Provide the [x, y] coordinate of the cell's center where the given text is located.  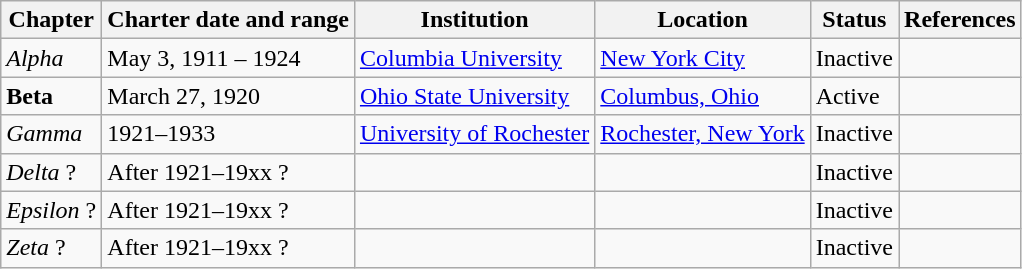
University of Rochester [474, 134]
Columbus, Ohio [702, 96]
New York City [702, 58]
References [960, 20]
Epsilon ? [52, 210]
May 3, 1911 – 1924 [228, 58]
Rochester, New York [702, 134]
Location [702, 20]
March 27, 1920 [228, 96]
Columbia University [474, 58]
Delta ? [52, 172]
Beta [52, 96]
Institution [474, 20]
Ohio State University [474, 96]
Charter date and range [228, 20]
Chapter [52, 20]
1921–1933 [228, 134]
Active [854, 96]
Status [854, 20]
Zeta ? [52, 248]
Alpha [52, 58]
Gamma [52, 134]
